Scan for the cell matching the given text and deliver its (x, y) coordinate at center. 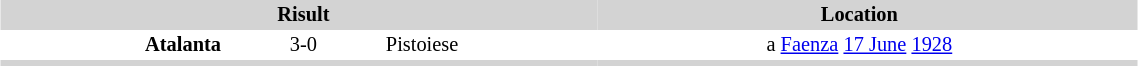
3-0 (304, 45)
Risult (304, 15)
Location (859, 15)
a Faenza 17 June 1928 (859, 45)
Atalanta (112, 45)
Pistoiese (490, 45)
